Scan for the cell matching the given text and deliver its (x, y) coordinate at center. 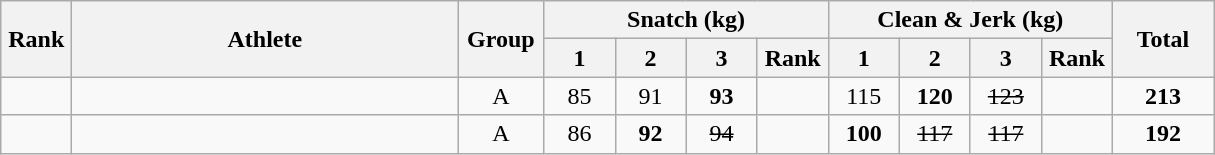
Clean & Jerk (kg) (970, 20)
123 (1006, 96)
192 (1162, 134)
Athlete (265, 39)
92 (650, 134)
Total (1162, 39)
91 (650, 96)
100 (864, 134)
213 (1162, 96)
Snatch (kg) (686, 20)
115 (864, 96)
Group (501, 39)
120 (934, 96)
86 (580, 134)
93 (722, 96)
94 (722, 134)
85 (580, 96)
